Return the [X, Y] coordinate for the center point of the cell that contains the specified text.  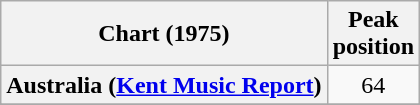
64 [373, 85]
Peakposition [373, 34]
Chart (1975) [164, 34]
Australia (Kent Music Report) [164, 85]
